For the text-containing cell, return its midpoint in (x, y) coordinate format. 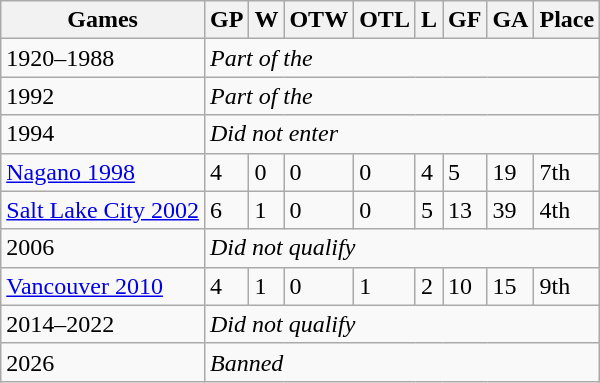
OTW (319, 20)
19 (510, 172)
Place (567, 20)
2 (428, 286)
6 (226, 210)
39 (510, 210)
Nagano 1998 (103, 172)
9th (567, 286)
1992 (103, 96)
Vancouver 2010 (103, 286)
W (266, 20)
Banned (402, 362)
Salt Lake City 2002 (103, 210)
GF (464, 20)
7th (567, 172)
2014–2022 (103, 324)
1994 (103, 134)
10 (464, 286)
GP (226, 20)
Did not enter (402, 134)
Games (103, 20)
4th (567, 210)
2026 (103, 362)
1920–1988 (103, 58)
GA (510, 20)
15 (510, 286)
2006 (103, 248)
13 (464, 210)
OTL (385, 20)
L (428, 20)
